Identify which cell holds the provided text, then report its [x, y] central coordinate. 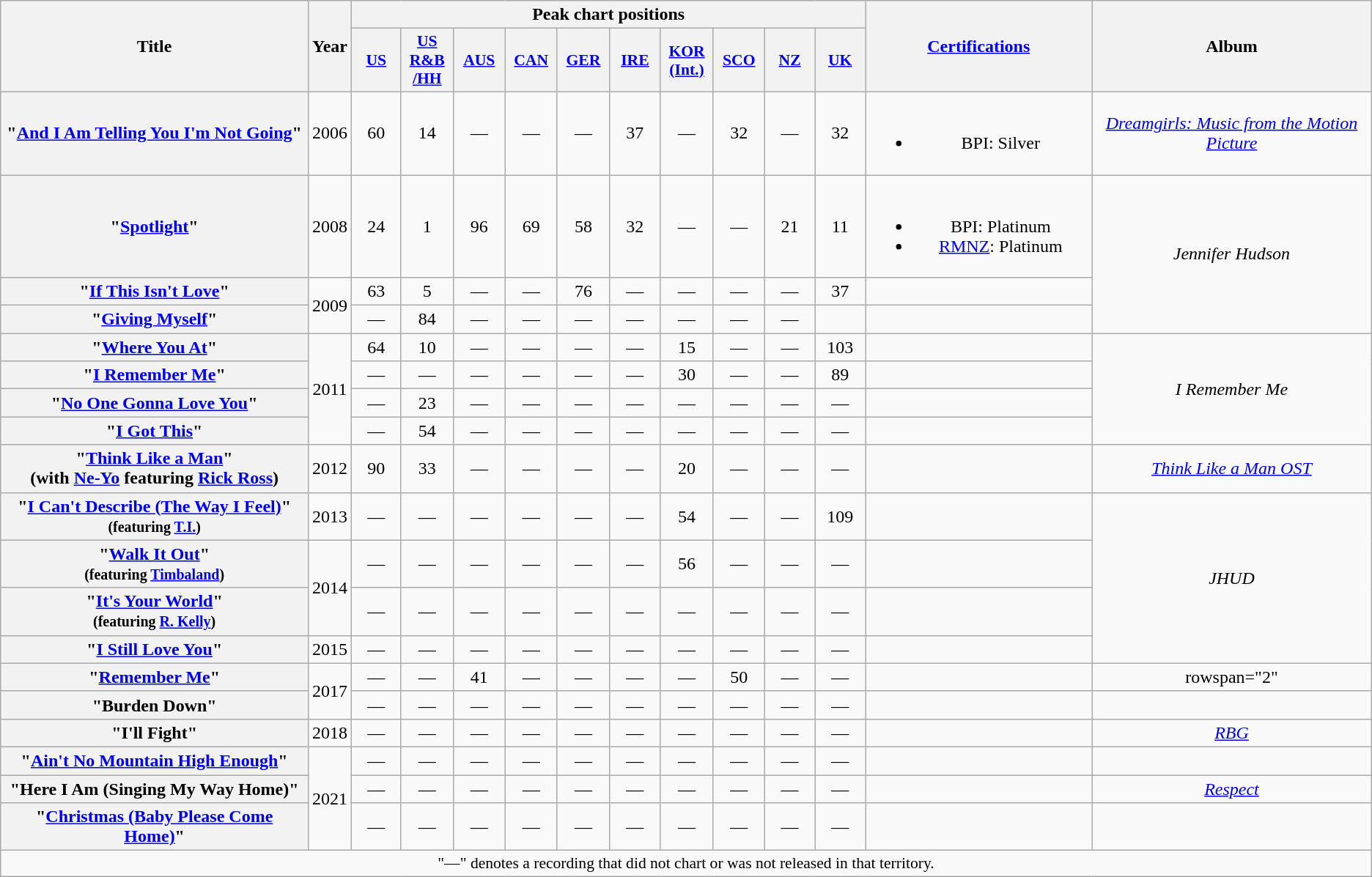
2018 [330, 733]
2006 [330, 133]
90 [377, 469]
"Ain't No Mountain High Enough" [155, 761]
"Christmas (Baby Please Come Home)" [155, 826]
30 [687, 375]
"And I Am Telling You I'm Not Going" [155, 133]
"It's Your World" (featuring R. Kelly) [155, 611]
50 [739, 677]
2014 [330, 588]
56 [687, 564]
"I Got This" [155, 431]
"Think Like a Man" (with Ne-Yo featuring Rick Ross) [155, 469]
11 [840, 226]
"Here I Am (Singing My Way Home)" [155, 789]
33 [427, 469]
Respect [1232, 789]
US R&B/HH [427, 60]
2015 [330, 649]
"If This Isn't Love" [155, 292]
76 [583, 292]
63 [377, 292]
"Burden Down" [155, 705]
41 [479, 677]
IRE [635, 60]
2008 [330, 226]
BPI: Silver [979, 133]
JHUD [1232, 577]
"I Still Love You" [155, 649]
"I'll Fight" [155, 733]
"—" denotes a recording that did not chart or was not released in that territory. [686, 864]
2009 [330, 306]
BPI: PlatinumRMNZ: Platinum [979, 226]
"Walk It Out" (featuring Timbaland) [155, 564]
Peak chart positions [608, 15]
"I Can't Describe (The Way I Feel)" (featuring T.I.) [155, 516]
rowspan="2" [1232, 677]
NZ [790, 60]
109 [840, 516]
2013 [330, 516]
Dreamgirls: Music from the Motion Picture [1232, 133]
96 [479, 226]
AUS [479, 60]
10 [427, 347]
CAN [531, 60]
"I Remember Me" [155, 375]
2012 [330, 469]
Title [155, 47]
RBG [1232, 733]
US [377, 60]
"Where You At" [155, 347]
Jennifer Hudson [1232, 254]
69 [531, 226]
2011 [330, 389]
"Spotlight" [155, 226]
2021 [330, 799]
Year [330, 47]
58 [583, 226]
"Giving Myself" [155, 319]
64 [377, 347]
23 [427, 403]
84 [427, 319]
15 [687, 347]
1 [427, 226]
I Remember Me [1232, 389]
20 [687, 469]
KOR (Int.) [687, 60]
14 [427, 133]
24 [377, 226]
103 [840, 347]
"No One Gonna Love You" [155, 403]
GER [583, 60]
89 [840, 375]
Think Like a Man OST [1232, 469]
2017 [330, 691]
21 [790, 226]
Album [1232, 47]
"Remember Me" [155, 677]
5 [427, 292]
UK [840, 60]
60 [377, 133]
Certifications [979, 47]
SCO [739, 60]
